Output the [X, Y] coordinate of the center of the cell containing the given text.  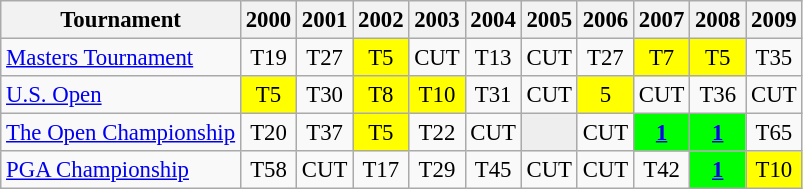
T8 [381, 95]
T7 [661, 58]
T30 [325, 95]
T20 [268, 133]
2006 [605, 20]
T19 [268, 58]
U.S. Open [121, 95]
Tournament [121, 20]
T36 [718, 95]
2005 [549, 20]
2000 [268, 20]
T22 [437, 133]
2007 [661, 20]
T37 [325, 133]
PGA Championship [121, 170]
T35 [774, 58]
2008 [718, 20]
T29 [437, 170]
T13 [493, 58]
2004 [493, 20]
2002 [381, 20]
T42 [661, 170]
2009 [774, 20]
2003 [437, 20]
T31 [493, 95]
Masters Tournament [121, 58]
T17 [381, 170]
The Open Championship [121, 133]
2001 [325, 20]
T65 [774, 133]
T58 [268, 170]
T45 [493, 170]
5 [605, 95]
